Return the (X, Y) coordinate for the center point of the cell that contains the specified text.  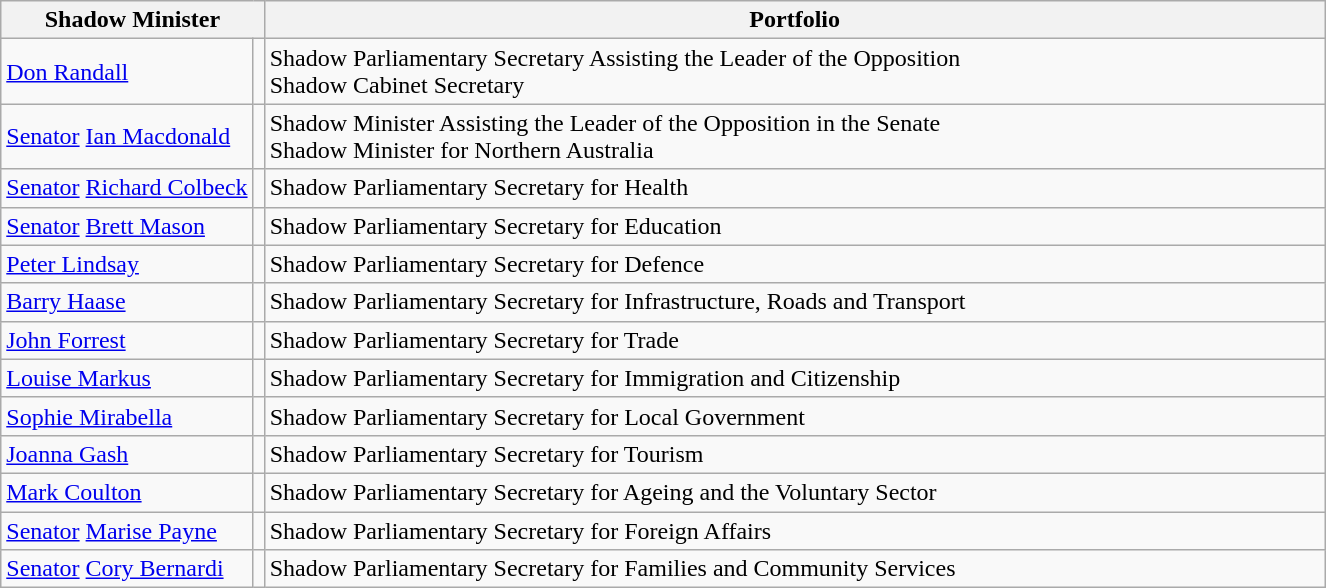
Don Randall (127, 72)
Shadow Parliamentary Secretary Assisting the Leader of the OppositionShadow Cabinet Secretary (794, 72)
Senator Ian Macdonald (127, 136)
Barry Haase (127, 302)
Senator Richard Colbeck (127, 188)
Sophie Mirabella (127, 416)
Senator Brett Mason (127, 226)
Shadow Parliamentary Secretary for Trade (794, 340)
Shadow Parliamentary Secretary for Infrastructure, Roads and Transport (794, 302)
Joanna Gash (127, 454)
Shadow Parliamentary Secretary for Education (794, 226)
Shadow Parliamentary Secretary for Defence (794, 264)
Portfolio (794, 20)
Shadow Parliamentary Secretary for Families and Community Services (794, 569)
Shadow Minister Assisting the Leader of the Opposition in the SenateShadow Minister for Northern Australia (794, 136)
John Forrest (127, 340)
Senator Cory Bernardi (127, 569)
Louise Markus (127, 378)
Shadow Parliamentary Secretary for Immigration and Citizenship (794, 378)
Shadow Parliamentary Secretary for Foreign Affairs (794, 531)
Shadow Parliamentary Secretary for Tourism (794, 454)
Peter Lindsay (127, 264)
Mark Coulton (127, 492)
Shadow Minister (132, 20)
Shadow Parliamentary Secretary for Ageing and the Voluntary Sector (794, 492)
Shadow Parliamentary Secretary for Health (794, 188)
Shadow Parliamentary Secretary for Local Government (794, 416)
Senator Marise Payne (127, 531)
